Detect which cell encompasses the target text, then output its [X, Y] center coordinate. 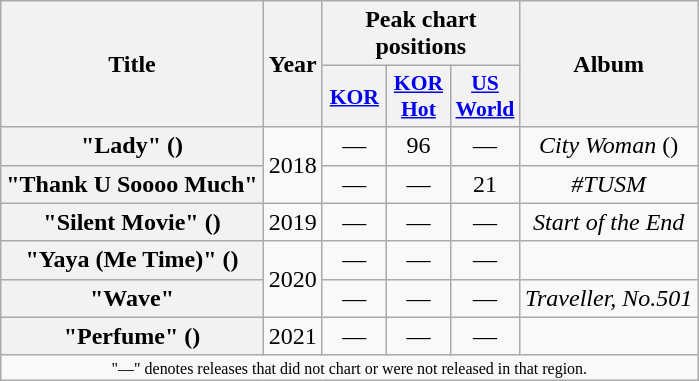
Album [608, 64]
KOR [354, 96]
"Thank U Soooo Much" [132, 184]
Title [132, 64]
2019 [292, 222]
KORHot [418, 96]
2021 [292, 336]
Start of the End [608, 222]
Traveller, No.501 [608, 298]
2018 [292, 165]
USWorld [486, 96]
"Silent Movie" () [132, 222]
2020 [292, 279]
96 [418, 146]
"Wave" [132, 298]
Peak chart positions [420, 34]
"Perfume" () [132, 336]
"—" denotes releases that did not chart or were not released in that region. [350, 367]
21 [486, 184]
Year [292, 64]
#TUSM [608, 184]
"Yaya (Me Time)" () [132, 260]
"Lady" () [132, 146]
City Woman () [608, 146]
